Search for the cell housing the specified text and yield its [x, y] center coordinate. 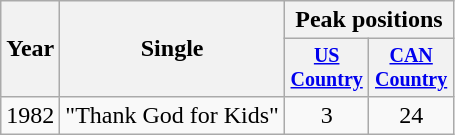
Single [172, 49]
1982 [30, 115]
Year [30, 49]
"Thank God for Kids" [172, 115]
CAN Country [411, 68]
Peak positions [368, 20]
US Country [326, 68]
24 [411, 115]
3 [326, 115]
